Determine the (x, y) coordinate at the center of the cell enclosing the given text.  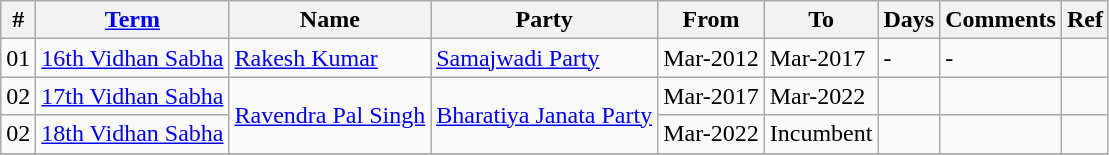
Bharatiya Janata Party (544, 115)
Incumbent (821, 134)
To (821, 20)
Ref (1084, 20)
16th Vidhan Sabha (132, 58)
18th Vidhan Sabha (132, 134)
Party (544, 20)
01 (18, 58)
Rakesh Kumar (330, 58)
Comments (1001, 20)
Term (132, 20)
From (712, 20)
# (18, 20)
Ravendra Pal Singh (330, 115)
Name (330, 20)
Mar-2012 (712, 58)
Samajwadi Party (544, 58)
17th Vidhan Sabha (132, 96)
Days (909, 20)
